For the text-containing cell, return its midpoint in (x, y) coordinate format. 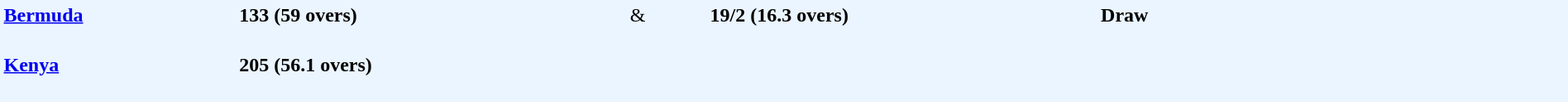
205 (56.1 overs) (433, 76)
Draw (1333, 51)
Bermuda (119, 27)
& (667, 27)
133 (59 overs) (433, 27)
Kenya (119, 76)
19/2 (16.3 overs) (903, 27)
